Output the [x, y] coordinate of the center of the cell containing the given text.  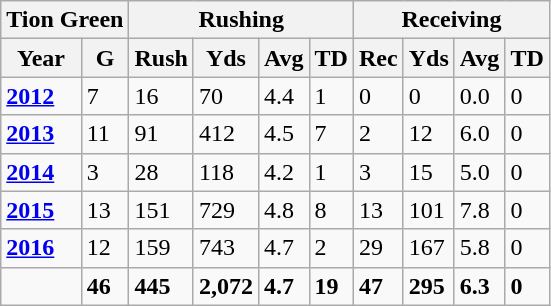
70 [226, 96]
4.4 [284, 96]
4.8 [284, 210]
445 [161, 286]
Year [41, 58]
6.0 [480, 134]
15 [428, 172]
729 [226, 210]
29 [378, 248]
295 [428, 286]
46 [105, 286]
11 [105, 134]
2016 [41, 248]
2012 [41, 96]
Rush [161, 58]
5.8 [480, 248]
Receiving [451, 20]
412 [226, 134]
151 [161, 210]
8 [331, 210]
4.5 [284, 134]
0.0 [480, 96]
118 [226, 172]
159 [161, 248]
Tion Green [65, 20]
91 [161, 134]
47 [378, 286]
101 [428, 210]
Rushing [242, 20]
743 [226, 248]
2013 [41, 134]
4.2 [284, 172]
2015 [41, 210]
19 [331, 286]
Rec [378, 58]
7.8 [480, 210]
5.0 [480, 172]
2014 [41, 172]
16 [161, 96]
G [105, 58]
28 [161, 172]
2,072 [226, 286]
167 [428, 248]
6.3 [480, 286]
